For the text-containing cell, return its midpoint in [X, Y] coordinate format. 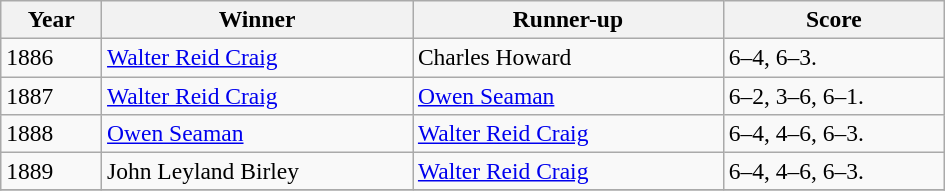
Score [834, 19]
Winner [258, 19]
1888 [52, 133]
1886 [52, 57]
John Leyland Birley [258, 171]
1887 [52, 95]
Charles Howard [568, 57]
1889 [52, 171]
Year [52, 19]
6–2, 3–6, 6–1. [834, 95]
Runner-up [568, 19]
6–4, 6–3. [834, 57]
